Return the (x, y) coordinate for the center point of the cell that contains the specified text.  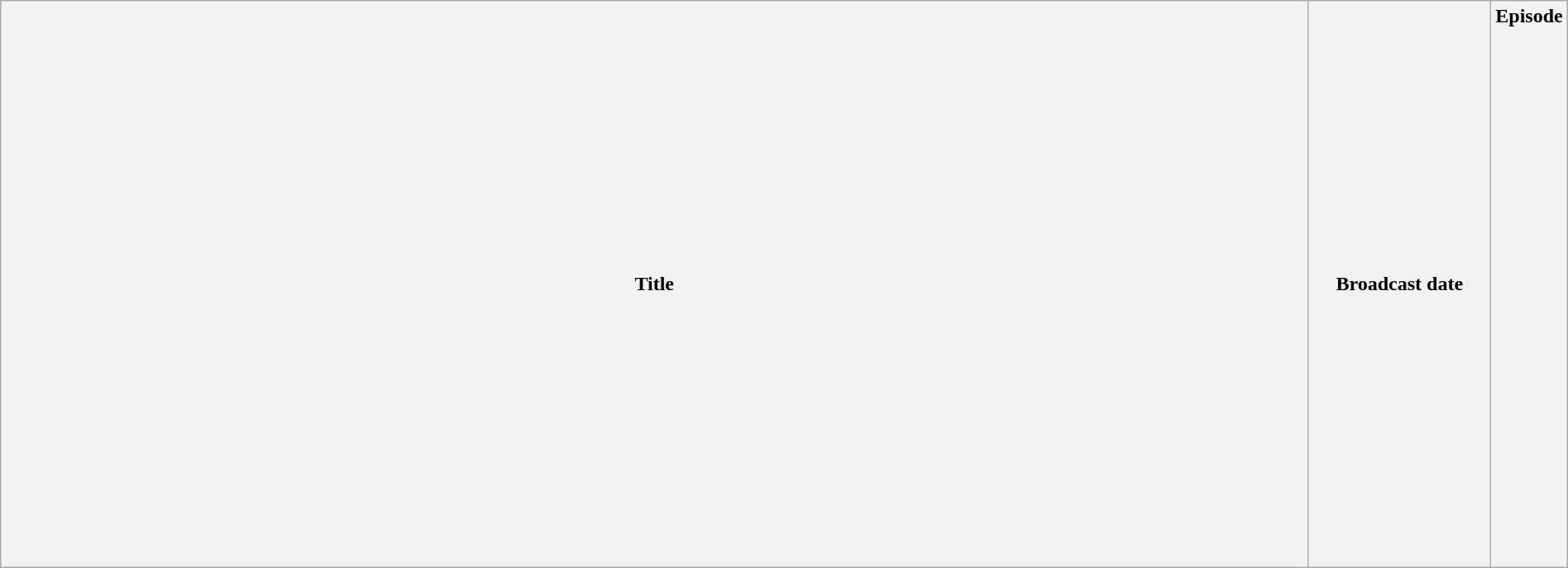
Title (655, 284)
Episode (1529, 284)
Broadcast date (1399, 284)
